Return [x, y] of the center of cell containing provided text 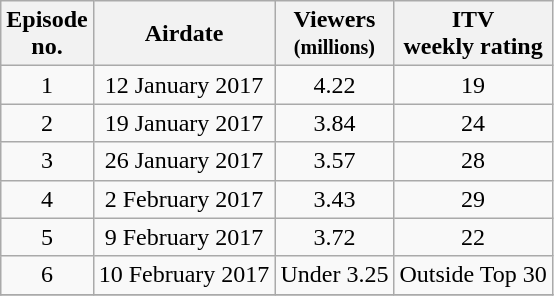
Outside Top 30 [473, 275]
Episodeno. [47, 34]
12 January 2017 [184, 85]
5 [47, 237]
2 [47, 123]
19 January 2017 [184, 123]
2 February 2017 [184, 199]
10 February 2017 [184, 275]
3 [47, 161]
6 [47, 275]
26 January 2017 [184, 161]
29 [473, 199]
4 [47, 199]
4.22 [334, 85]
3.84 [334, 123]
ITVweekly rating [473, 34]
24 [473, 123]
3.72 [334, 237]
19 [473, 85]
Under 3.25 [334, 275]
28 [473, 161]
3.57 [334, 161]
9 February 2017 [184, 237]
1 [47, 85]
Airdate [184, 34]
Viewers(millions) [334, 34]
22 [473, 237]
3.43 [334, 199]
